Output the [x, y] coordinate of the center of the cell containing the given text.  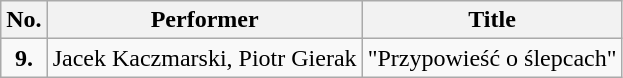
Title [492, 20]
No. [24, 20]
Performer [204, 20]
Jacek Kaczmarski, Piotr Gierak [204, 58]
9. [24, 58]
"Przypowieść o ślepcach" [492, 58]
